Output the [x, y] coordinate of the center of the cell containing the given text.  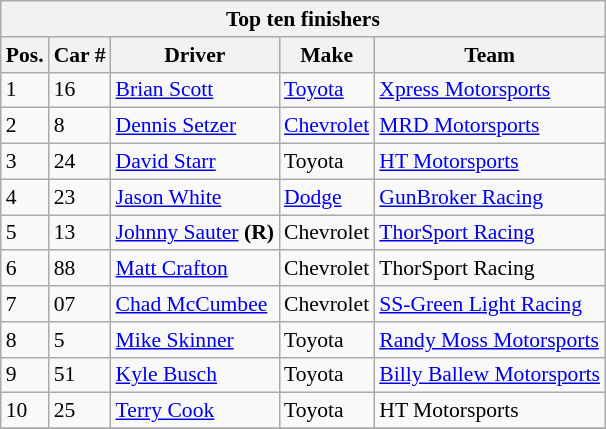
Car # [80, 55]
Brian Scott [195, 90]
Pos. [25, 55]
07 [80, 304]
Team [490, 55]
23 [80, 197]
88 [80, 269]
16 [80, 90]
9 [25, 375]
Mike Skinner [195, 340]
Kyle Busch [195, 375]
Randy Moss Motorsports [490, 340]
25 [80, 411]
Dodge [326, 197]
David Starr [195, 162]
Dennis Setzer [195, 126]
10 [25, 411]
13 [80, 233]
51 [80, 375]
MRD Motorsports [490, 126]
Terry Cook [195, 411]
Billy Ballew Motorsports [490, 375]
SS-Green Light Racing [490, 304]
Jason White [195, 197]
1 [25, 90]
24 [80, 162]
Driver [195, 55]
4 [25, 197]
7 [25, 304]
Make [326, 55]
Top ten finishers [303, 19]
3 [25, 162]
6 [25, 269]
Chad McCumbee [195, 304]
Xpress Motorsports [490, 90]
Matt Crafton [195, 269]
2 [25, 126]
GunBroker Racing [490, 197]
Johnny Sauter (R) [195, 233]
